Capture the cell that displays the provided text and extract its [X, Y] central coordinate. 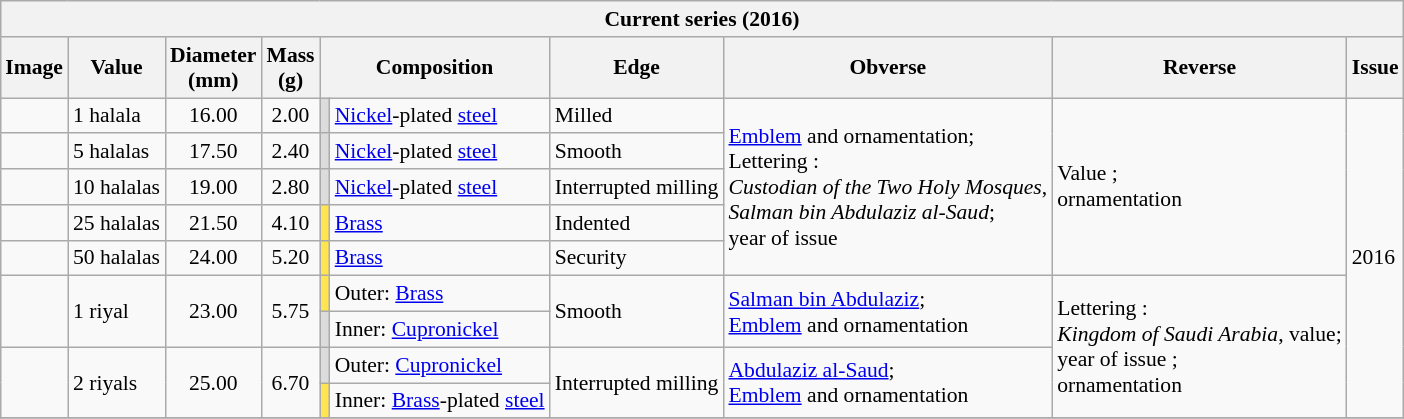
Edge [637, 66]
23.00 [213, 312]
Emblem and ornamentation;Lettering :Custodian of the Two Holy Mosques,Salman bin Abdulaziz al-Saud;year of issue [888, 187]
19.00 [213, 187]
Current series (2016) [702, 19]
Composition [435, 66]
Abdulaziz al-Saud;Emblem and ornamentation [888, 382]
25 halalas [116, 222]
6.70 [290, 382]
50 halalas [116, 258]
Indented [637, 222]
17.50 [213, 151]
Reverse [1200, 66]
Value ;ornamentation [1200, 187]
Outer: Brass [440, 294]
5.20 [290, 258]
4.10 [290, 222]
Lettering :Kingdom of Saudi Arabia, value;year of issue ;ornamentation [1200, 347]
Image [34, 66]
16.00 [213, 116]
2.40 [290, 151]
Milled [637, 116]
10 halalas [116, 187]
2.00 [290, 116]
Security [637, 258]
Inner: Cupronickel [440, 329]
2016 [1376, 258]
1 riyal [116, 312]
Salman bin Abdulaziz;Emblem and ornamentation [888, 312]
2.80 [290, 187]
25.00 [213, 382]
24.00 [213, 258]
Mass(g) [290, 66]
5 halalas [116, 151]
5.75 [290, 312]
Value [116, 66]
Obverse [888, 66]
1 halala [116, 116]
Diameter(mm) [213, 66]
21.50 [213, 222]
2 riyals [116, 382]
Outer: Cupronickel [440, 365]
Issue [1376, 66]
Inner: Brass-plated steel [440, 400]
